Return the [x, y] coordinate for the center point of the cell that contains the specified text.  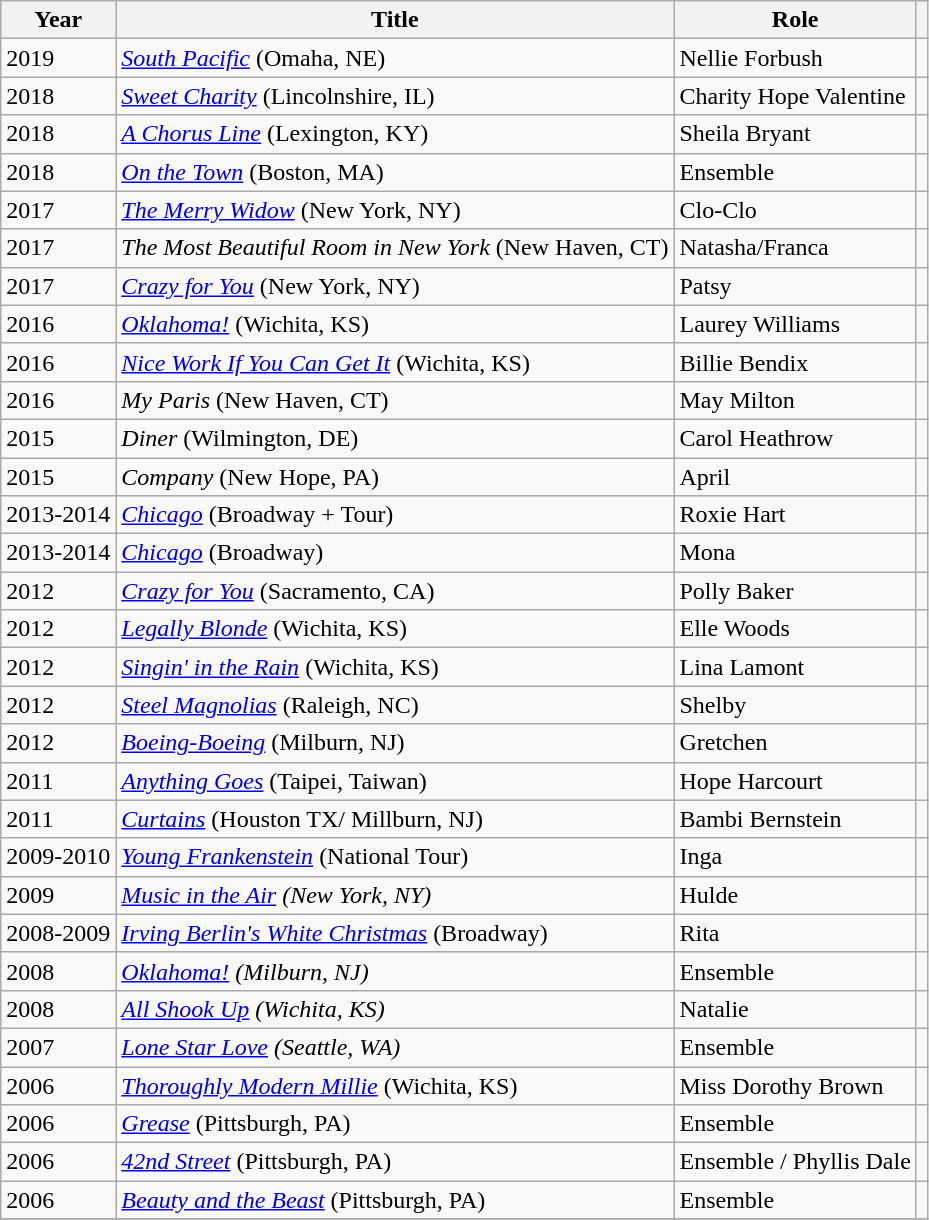
Lone Star Love (Seattle, WA) [395, 1047]
2019 [58, 58]
Hulde [795, 895]
Sweet Charity (Lincolnshire, IL) [395, 96]
A Chorus Line (Lexington, KY) [395, 134]
Mona [795, 553]
Bambi Bernstein [795, 819]
2008-2009 [58, 933]
Irving Berlin's White Christmas (Broadway) [395, 933]
Crazy for You (Sacramento, CA) [395, 591]
Hope Harcourt [795, 781]
Carol Heathrow [795, 438]
Singin' in the Rain (Wichita, KS) [395, 667]
Anything Goes (Taipei, Taiwan) [395, 781]
Title [395, 20]
Lina Lamont [795, 667]
42nd Street (Pittsburgh, PA) [395, 1162]
Gretchen [795, 743]
Ensemble / Phyllis Dale [795, 1162]
Chicago (Broadway) [395, 553]
Beauty and the Beast (Pittsburgh, PA) [395, 1200]
Natalie [795, 1009]
Crazy for You (New York, NY) [395, 286]
May Milton [795, 400]
Nellie Forbush [795, 58]
Oklahoma! (Milburn, NJ) [395, 971]
Year [58, 20]
The Merry Widow (New York, NY) [395, 210]
Miss Dorothy Brown [795, 1085]
Rita [795, 933]
Young Frankenstein (National Tour) [395, 857]
Sheila Bryant [795, 134]
Boeing-Boeing (Milburn, NJ) [395, 743]
Charity Hope Valentine [795, 96]
Shelby [795, 705]
Chicago (Broadway + Tour) [395, 515]
Natasha/Franca [795, 248]
My Paris (New Haven, CT) [395, 400]
2009-2010 [58, 857]
Music in the Air (New York, NY) [395, 895]
Polly Baker [795, 591]
Curtains (Houston TX/ Millburn, NJ) [395, 819]
Inga [795, 857]
Legally Blonde (Wichita, KS) [395, 629]
Grease (Pittsburgh, PA) [395, 1124]
Clo-Clo [795, 210]
Thoroughly Modern Millie (Wichita, KS) [395, 1085]
2007 [58, 1047]
Nice Work If You Can Get It (Wichita, KS) [395, 362]
All Shook Up (Wichita, KS) [395, 1009]
Patsy [795, 286]
Laurey Williams [795, 324]
Company (New Hope, PA) [395, 477]
Elle Woods [795, 629]
Steel Magnolias (Raleigh, NC) [395, 705]
April [795, 477]
Billie Bendix [795, 362]
Oklahoma! (Wichita, KS) [395, 324]
The Most Beautiful Room in New York (New Haven, CT) [395, 248]
2009 [58, 895]
South Pacific (Omaha, NE) [395, 58]
Roxie Hart [795, 515]
Role [795, 20]
Diner (Wilmington, DE) [395, 438]
On the Town (Boston, MA) [395, 172]
